Provide the [X, Y] coordinate of the cell's center where the given text is located.  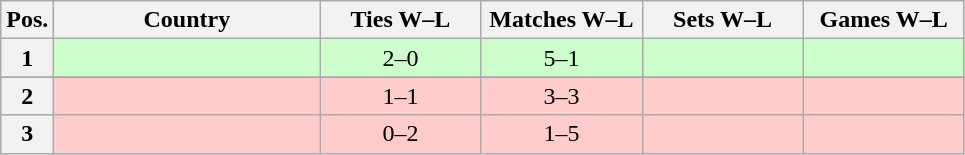
Ties W–L [400, 20]
2 [28, 96]
2–0 [400, 58]
Games W–L [884, 20]
1 [28, 58]
3–3 [562, 96]
Pos. [28, 20]
1–1 [400, 96]
5–1 [562, 58]
0–2 [400, 134]
1–5 [562, 134]
Country [187, 20]
Matches W–L [562, 20]
3 [28, 134]
Sets W–L [722, 20]
